Determine the [x, y] coordinate at the center of the cell enclosing the given text.  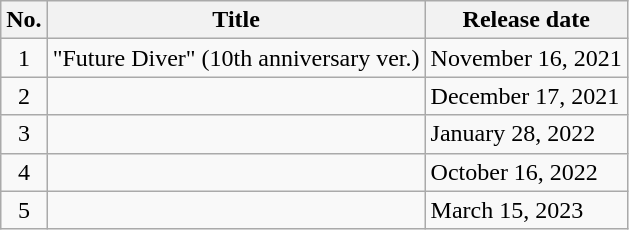
"Future Diver" (10th anniversary ver.) [236, 58]
October 16, 2022 [526, 172]
2 [24, 96]
4 [24, 172]
November 16, 2021 [526, 58]
January 28, 2022 [526, 134]
Title [236, 20]
Release date [526, 20]
December 17, 2021 [526, 96]
March 15, 2023 [526, 210]
No. [24, 20]
5 [24, 210]
3 [24, 134]
1 [24, 58]
